Identify which cell holds the provided text, then report its (X, Y) central coordinate. 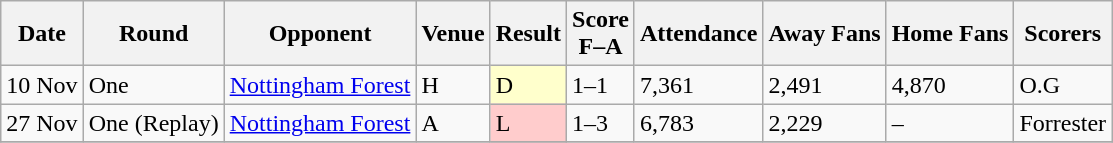
Away Fans (824, 34)
One (Replay) (154, 123)
Scorers (1063, 34)
4,870 (950, 85)
2,229 (824, 123)
2,491 (824, 85)
One (154, 85)
O.G (1063, 85)
A (453, 123)
Home Fans (950, 34)
Forrester (1063, 123)
– (950, 123)
Date (42, 34)
D (528, 85)
Attendance (698, 34)
7,361 (698, 85)
ScoreF–A (601, 34)
Opponent (320, 34)
10 Nov (42, 85)
6,783 (698, 123)
27 Nov (42, 123)
1–3 (601, 123)
Result (528, 34)
1–1 (601, 85)
Venue (453, 34)
L (528, 123)
Round (154, 34)
H (453, 85)
